Scan for the cell matching the given text and deliver its (X, Y) coordinate at center. 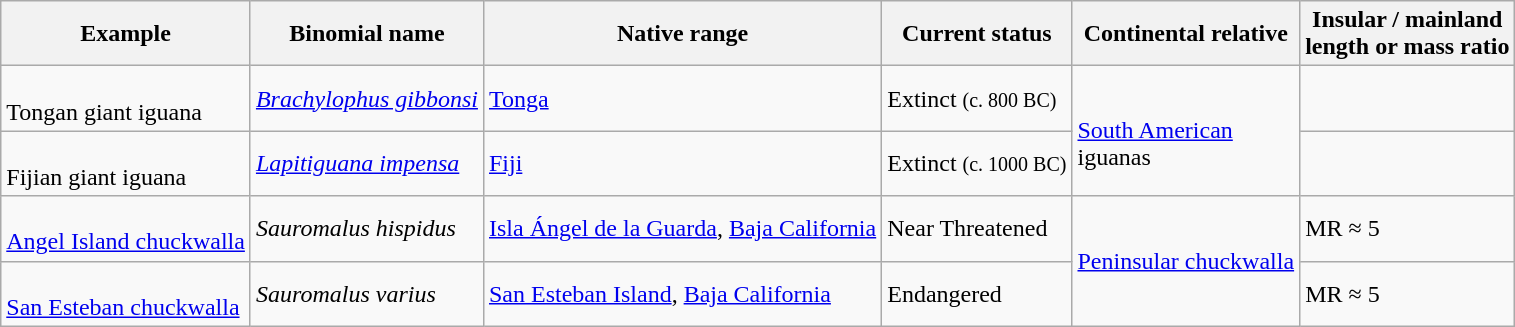
Insular / mainlandlength or mass ratio (1408, 34)
Lapitiguana impensa (366, 164)
Sauromalus varius (366, 294)
Near Threatened (977, 228)
Tongan giant iguana (126, 98)
San Esteban chuckwalla (126, 294)
South Americaniguanas (1186, 131)
Fiji (682, 164)
Extinct (c. 1000 BC) (977, 164)
Extinct (c. 800 BC) (977, 98)
Tonga (682, 98)
Peninsular chuckwalla (1186, 261)
Current status (977, 34)
Native range (682, 34)
Brachylophus gibbonsi (366, 98)
Angel Island chuckwalla (126, 228)
Isla Ángel de la Guarda, Baja California (682, 228)
Fijian giant iguana (126, 164)
Example (126, 34)
Binomial name (366, 34)
Sauromalus hispidus (366, 228)
Endangered (977, 294)
Continental relative (1186, 34)
San Esteban Island, Baja California (682, 294)
